Search for the cell housing the specified text and yield its [x, y] center coordinate. 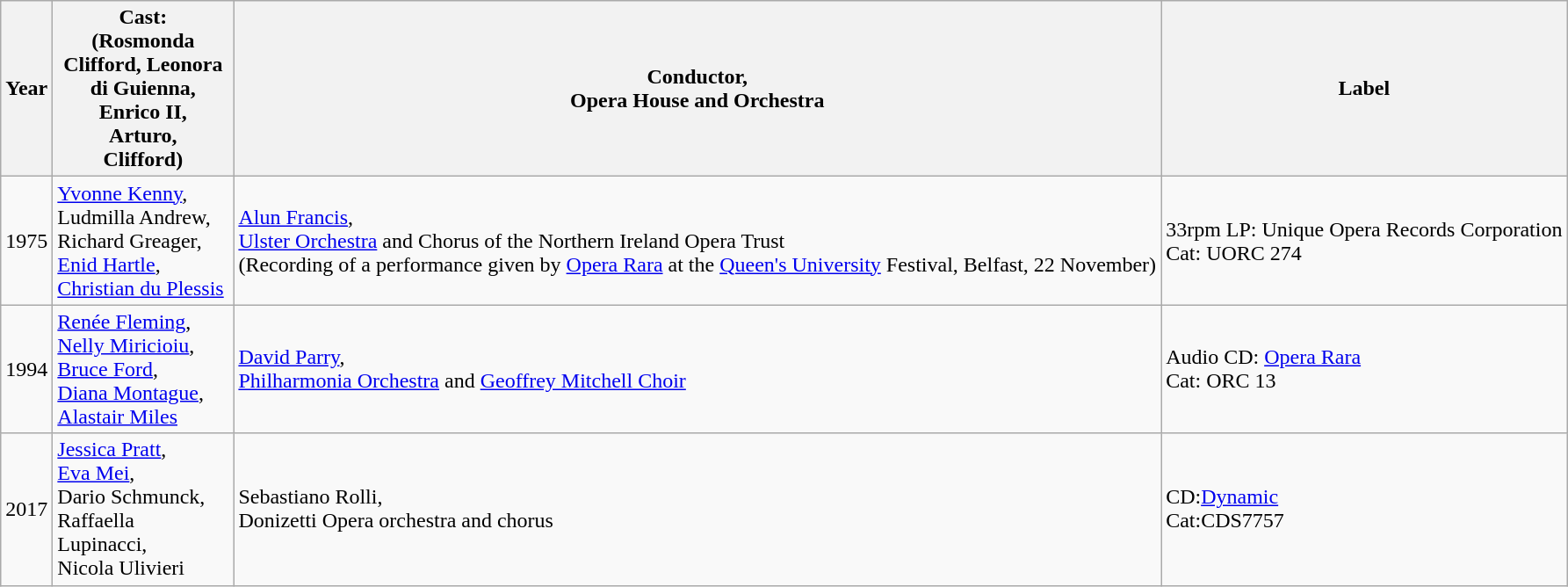
David Parry,Philharmonia Orchestra and Geoffrey Mitchell Choir [697, 369]
Cast:(Rosmonda Clifford, Leonora di Guienna, Enrico II,Arturo, Clifford) [143, 89]
Renée Fleming,Nelly Miricioiu,Bruce Ford,Diana Montague,Alastair Miles [143, 369]
1975 [26, 241]
Yvonne Kenny,Ludmilla Andrew,Richard Greager,Enid Hartle,Christian du Plessis [143, 241]
Audio CD: Opera RaraCat: ORC 13 [1364, 369]
Jessica Pratt,Eva Mei,Dario Schmunck,Raffaella Lupinacci,Nicola Ulivieri [143, 510]
Year [26, 89]
1994 [26, 369]
Sebastiano Rolli,Donizetti Opera orchestra and chorus [697, 510]
Label [1364, 89]
Conductor,Opera House and Orchestra [697, 89]
CD:DynamicCat:CDS7757 [1364, 510]
33rpm LP: Unique Opera Records CorporationCat: UORC 274 [1364, 241]
2017 [26, 510]
